Scan for the cell matching the given text and deliver its [X, Y] coordinate at center. 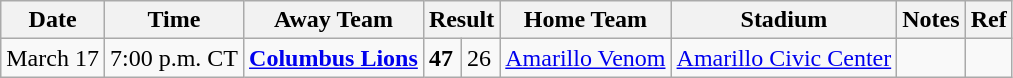
Time [174, 20]
Date [53, 20]
Amarillo Venom [586, 58]
March 17 [53, 58]
26 [481, 58]
7:00 p.m. CT [174, 58]
Notes [931, 20]
47 [442, 58]
Amarillo Civic Center [784, 58]
Result [461, 20]
Stadium [784, 20]
Ref [988, 20]
Columbus Lions [334, 58]
Home Team [586, 20]
Away Team [334, 20]
